Capture the cell that displays the provided text and extract its (X, Y) central coordinate. 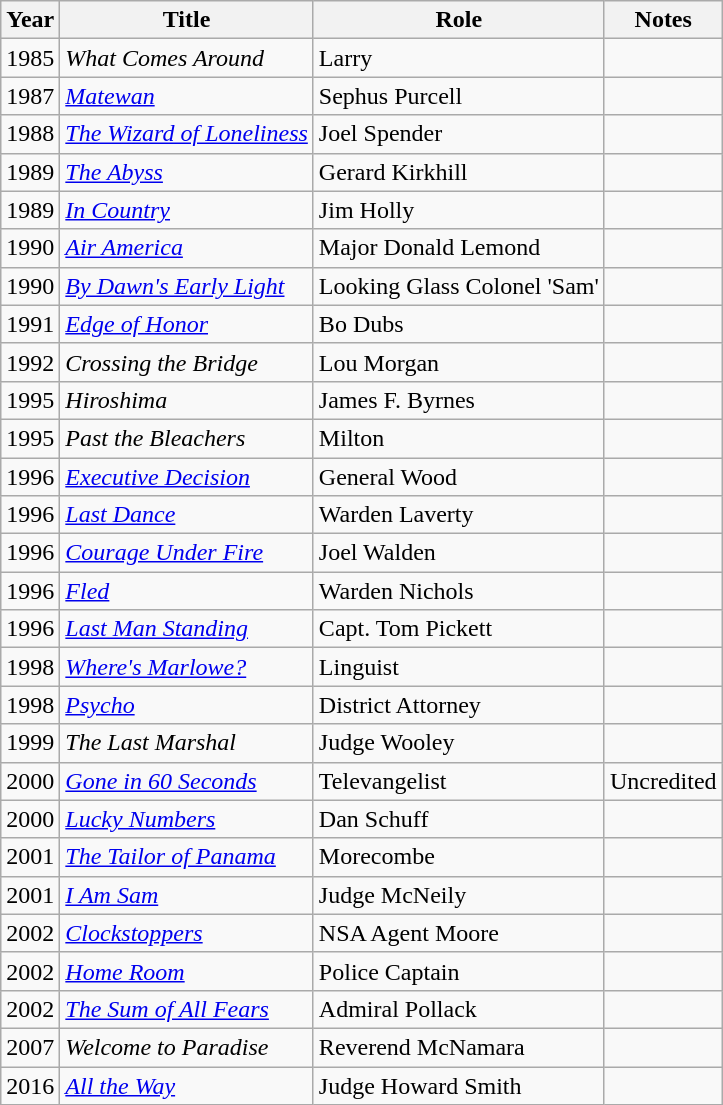
Jim Holly (458, 210)
Looking Glass Colonel 'Sam' (458, 286)
Clockstoppers (187, 933)
Executive Decision (187, 477)
1992 (30, 362)
Gerard Kirkhill (458, 172)
All the Way (187, 1085)
In Country (187, 210)
The Last Marshal (187, 743)
Sephus Purcell (458, 96)
2007 (30, 1047)
Major Donald Lemond (458, 248)
Welcome to Paradise (187, 1047)
Judge Wooley (458, 743)
The Sum of All Fears (187, 1009)
Uncredited (663, 781)
Notes (663, 20)
Capt. Tom Pickett (458, 629)
Hiroshima (187, 400)
District Attorney (458, 705)
Last Dance (187, 515)
Role (458, 20)
Title (187, 20)
NSA Agent Moore (458, 933)
Lou Morgan (458, 362)
Morecombe (458, 857)
The Wizard of Loneliness (187, 134)
Warden Laverty (458, 515)
Home Room (187, 971)
The Abyss (187, 172)
I Am Sam (187, 895)
Reverend McNamara (458, 1047)
Judge McNeily (458, 895)
Linguist (458, 667)
Lucky Numbers (187, 819)
Warden Nichols (458, 591)
2016 (30, 1085)
Where's Marlowe? (187, 667)
Admiral Pollack (458, 1009)
Psycho (187, 705)
Matewan (187, 96)
1999 (30, 743)
1987 (30, 96)
Edge of Honor (187, 324)
Courage Under Fire (187, 553)
Crossing the Bridge (187, 362)
Joel Spender (458, 134)
1988 (30, 134)
Gone in 60 Seconds (187, 781)
1985 (30, 58)
General Wood (458, 477)
By Dawn's Early Light (187, 286)
Milton (458, 438)
Judge Howard Smith (458, 1085)
Dan Schuff (458, 819)
What Comes Around (187, 58)
Fled (187, 591)
Televangelist (458, 781)
1991 (30, 324)
James F. Byrnes (458, 400)
Bo Dubs (458, 324)
Year (30, 20)
Air America (187, 248)
Joel Walden (458, 553)
Larry (458, 58)
Past the Bleachers (187, 438)
Last Man Standing (187, 629)
Police Captain (458, 971)
The Tailor of Panama (187, 857)
